Scan for the cell matching the given text and deliver its [x, y] coordinate at center. 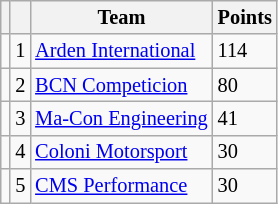
2 [20, 85]
Ma-Con Engineering [121, 118]
Team [121, 17]
3 [20, 118]
114 [245, 51]
80 [245, 85]
Arden International [121, 51]
Points [245, 17]
Coloni Motorsport [121, 152]
5 [20, 186]
4 [20, 152]
1 [20, 51]
41 [245, 118]
BCN Competicion [121, 85]
CMS Performance [121, 186]
